For the text-containing cell, return its midpoint in (x, y) coordinate format. 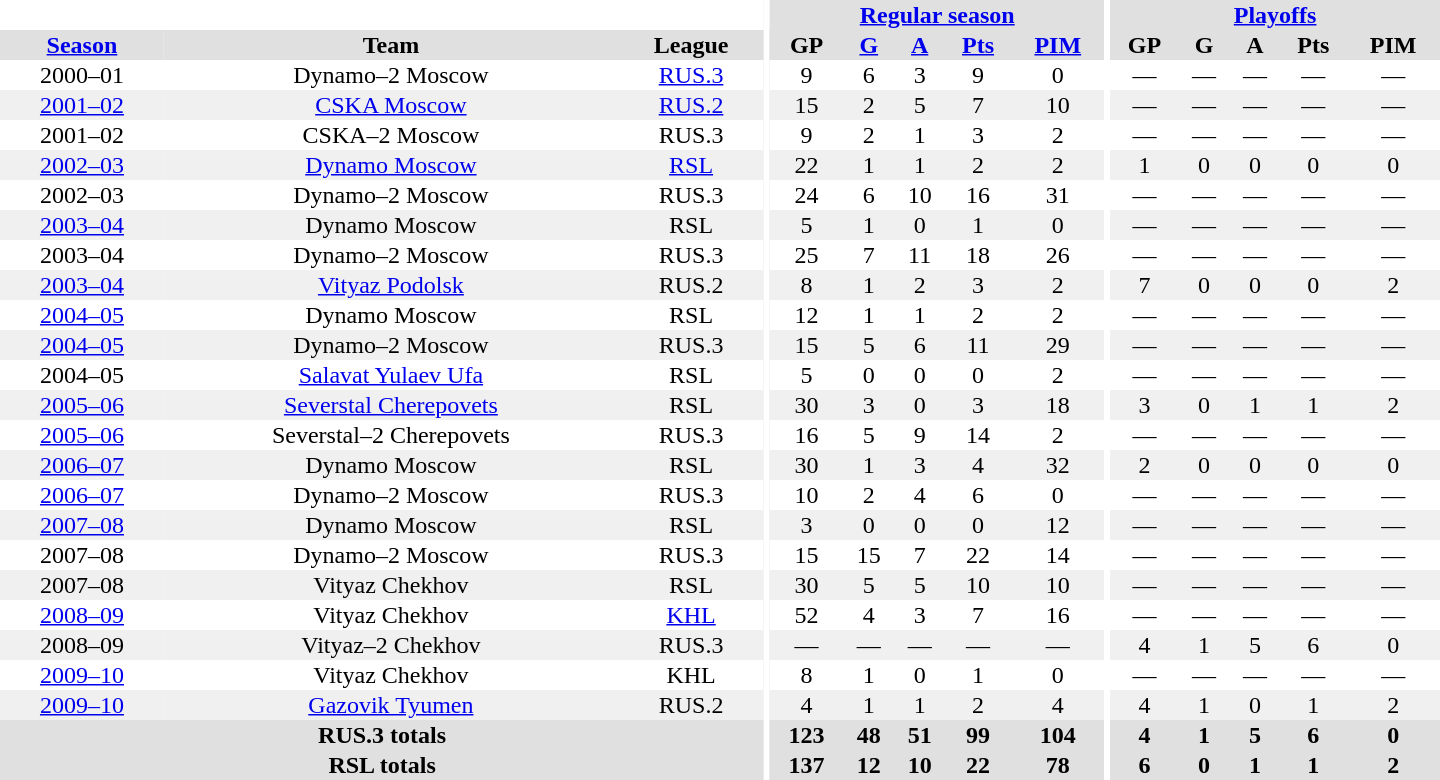
Regular season (938, 15)
123 (806, 735)
RSL totals (382, 765)
Severstal Cherepovets (391, 405)
CSKA Moscow (391, 105)
Vityaz Podolsk (391, 285)
29 (1058, 345)
Vityaz–2 Chekhov (391, 645)
99 (978, 735)
Team (391, 45)
137 (806, 765)
CSKA–2 Moscow (391, 135)
Playoffs (1275, 15)
Severstal–2 Cherepovets (391, 435)
32 (1058, 465)
RUS.3 totals (382, 735)
104 (1058, 735)
52 (806, 615)
Gazovik Tyumen (391, 705)
Salavat Yulaev Ufa (391, 375)
25 (806, 255)
Season (82, 45)
48 (868, 735)
51 (920, 735)
26 (1058, 255)
78 (1058, 765)
24 (806, 195)
2000–01 (82, 75)
League (691, 45)
31 (1058, 195)
